From the cell containing the given text, extract its center point as [x, y] coordinate. 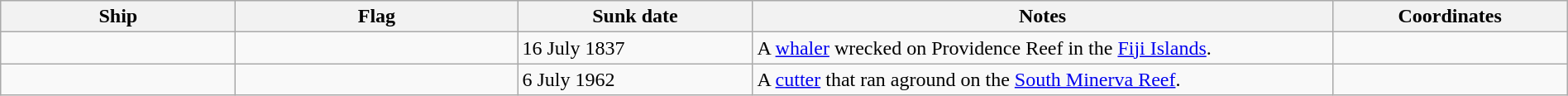
Notes [1042, 17]
Ship [118, 17]
Flag [377, 17]
Sunk date [635, 17]
6 July 1962 [635, 79]
A whaler wrecked on Providence Reef in the Fiji Islands. [1042, 48]
A cutter that ran aground on the South Minerva Reef. [1042, 79]
16 July 1837 [635, 48]
Coordinates [1450, 17]
